Capture the cell that displays the provided text and extract its [x, y] central coordinate. 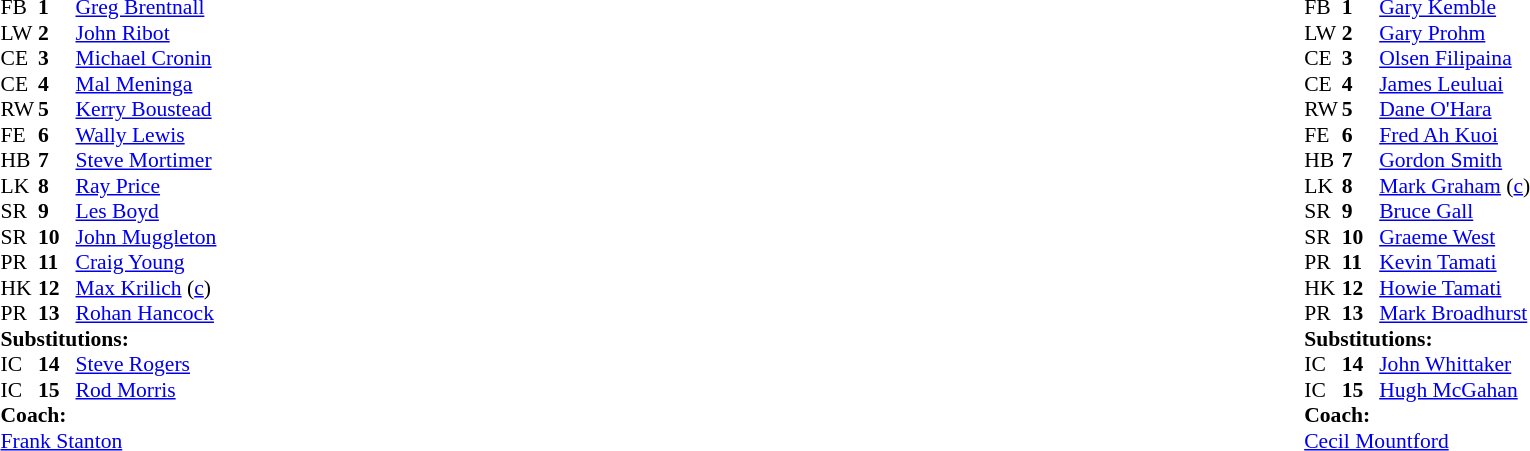
Wally Lewis [146, 135]
James Leuluai [1454, 84]
John Muggleton [146, 237]
Mark Broadhurst [1454, 313]
Bruce Gall [1454, 211]
Kevin Tamati [1454, 263]
John Ribot [146, 33]
Mal Meninga [146, 84]
Howie Tamati [1454, 288]
Craig Young [146, 263]
Ray Price [146, 186]
Olsen Filipaina [1454, 59]
Dane O'Hara [1454, 109]
Max Krilich (c) [146, 288]
Rohan Hancock [146, 313]
Rod Morris [146, 390]
Steve Mortimer [146, 161]
Les Boyd [146, 211]
Steve Rogers [146, 365]
Fred Ah Kuoi [1454, 135]
Gordon Smith [1454, 161]
Kerry Boustead [146, 109]
Hugh McGahan [1454, 390]
Mark Graham (c) [1454, 186]
Michael Cronin [146, 59]
Graeme West [1454, 237]
John Whittaker [1454, 365]
Gary Prohm [1454, 33]
